Capture the cell that displays the provided text and extract its [x, y] central coordinate. 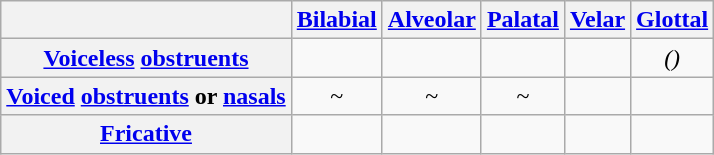
() [672, 58]
Glottal [672, 20]
Palatal [522, 20]
Voiceless obstruents [146, 58]
Bilabial [336, 20]
Voiced obstruents or nasals [146, 96]
Alveolar [432, 20]
Fricative [146, 134]
Velar [597, 20]
